Extract the (x, y) coordinate from the center of the cell holding the provided text.  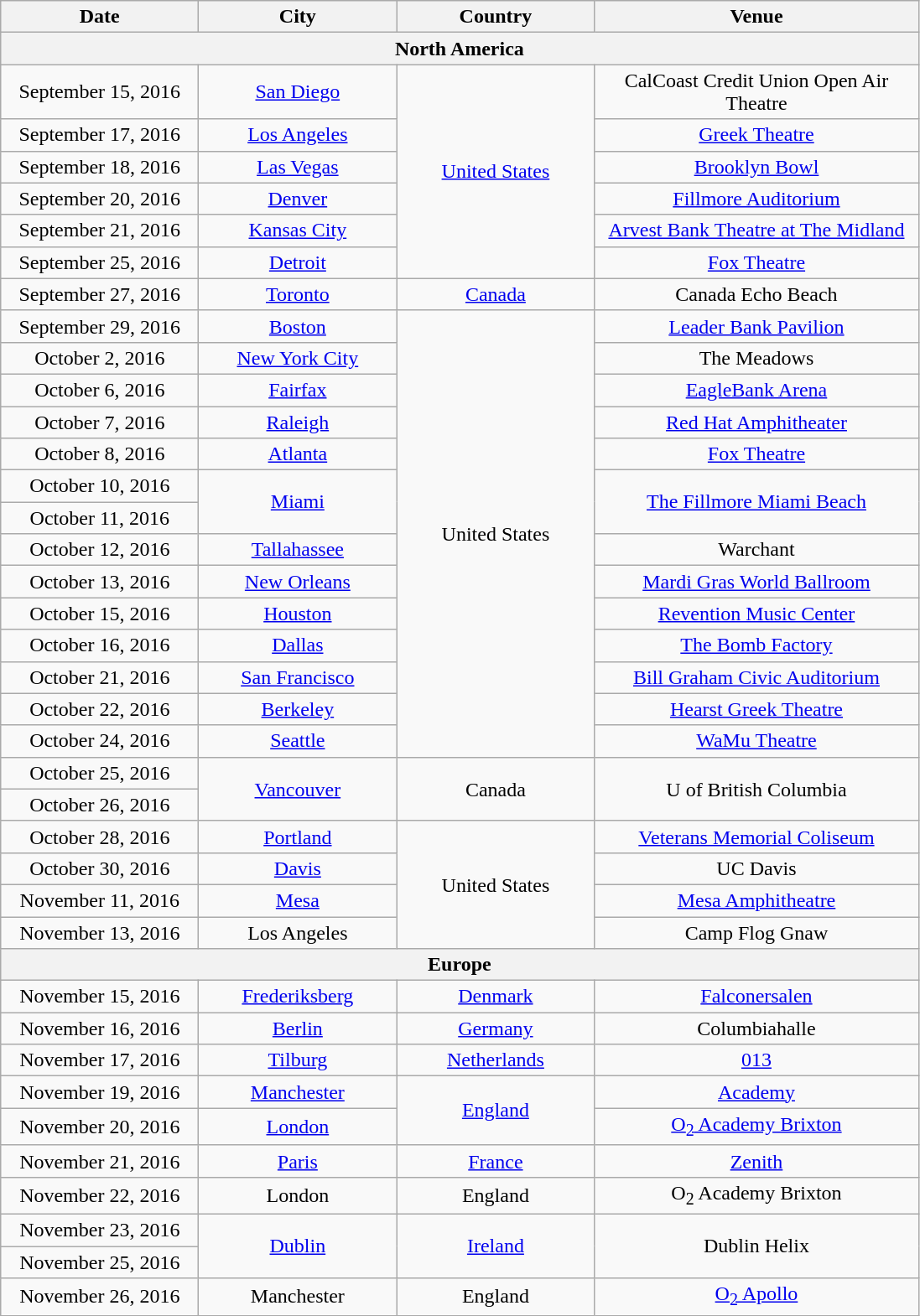
Falconersalen (756, 997)
Mardi Gras World Ballroom (756, 582)
Toronto (298, 294)
Paris (298, 1161)
October 13, 2016 (100, 582)
Dallas (298, 645)
Dublin (298, 1246)
October 15, 2016 (100, 614)
Fairfax (298, 390)
Seattle (298, 741)
November 22, 2016 (100, 1195)
September 18, 2016 (100, 167)
September 29, 2016 (100, 326)
WaMu Theatre (756, 741)
Netherlands (496, 1060)
Fillmore Auditorium (756, 199)
France (496, 1161)
Europe (460, 965)
Boston (298, 326)
New Orleans (298, 582)
September 25, 2016 (100, 262)
Arvest Bank Theatre at The Midland (756, 231)
Veterans Memorial Coliseum (756, 837)
Kansas City (298, 231)
The Fillmore Miami Beach (756, 502)
Miami (298, 502)
North America (460, 49)
Venue (756, 17)
September 21, 2016 (100, 231)
Camp Flog Gnaw (756, 933)
November 26, 2016 (100, 1297)
October 10, 2016 (100, 486)
October 11, 2016 (100, 518)
October 8, 2016 (100, 454)
October 7, 2016 (100, 422)
San Francisco (298, 677)
City (298, 17)
Vancouver (298, 789)
Mesa Amphitheatre (756, 900)
October 21, 2016 (100, 677)
November 21, 2016 (100, 1161)
New York City (298, 358)
November 15, 2016 (100, 997)
Berkeley (298, 709)
October 28, 2016 (100, 837)
October 12, 2016 (100, 550)
September 27, 2016 (100, 294)
Brooklyn Bowl (756, 167)
Portland (298, 837)
Greek Theatre (756, 135)
October 2, 2016 (100, 358)
Las Vegas (298, 167)
October 16, 2016 (100, 645)
November 25, 2016 (100, 1262)
The Bomb Factory (756, 645)
September 15, 2016 (100, 92)
Hearst Greek Theatre (756, 709)
October 25, 2016 (100, 773)
Denmark (496, 997)
November 19, 2016 (100, 1092)
The Meadows (756, 358)
Canada Echo Beach (756, 294)
November 16, 2016 (100, 1028)
Germany (496, 1028)
September 17, 2016 (100, 135)
October 6, 2016 (100, 390)
Mesa (298, 900)
October 26, 2016 (100, 805)
Bill Graham Civic Auditorium (756, 677)
November 17, 2016 (100, 1060)
O2 Apollo (756, 1297)
Leader Bank Pavilion (756, 326)
November 13, 2016 (100, 933)
Red Hat Amphitheater (756, 422)
UC Davis (756, 868)
Berlin (298, 1028)
013 (756, 1060)
Academy (756, 1092)
Tallahassee (298, 550)
Tilburg (298, 1060)
Date (100, 17)
CalCoast Credit Union Open Air Theatre (756, 92)
Frederiksberg (298, 997)
September 20, 2016 (100, 199)
Detroit (298, 262)
Ireland (496, 1246)
Atlanta (298, 454)
October 22, 2016 (100, 709)
EagleBank Arena (756, 390)
U of British Columbia (756, 789)
Zenith (756, 1161)
Warchant (756, 550)
San Diego (298, 92)
November 11, 2016 (100, 900)
Davis (298, 868)
Raleigh (298, 422)
Revention Music Center (756, 614)
Houston (298, 614)
November 23, 2016 (100, 1231)
October 30, 2016 (100, 868)
Denver (298, 199)
November 20, 2016 (100, 1127)
Dublin Helix (756, 1246)
Columbiahalle (756, 1028)
October 24, 2016 (100, 741)
Country (496, 17)
